Locate the cell with the specified text and output its [X, Y] center coordinate. 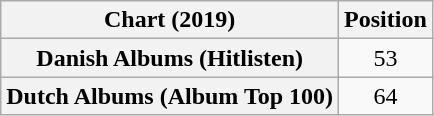
53 [386, 58]
Position [386, 20]
Danish Albums (Hitlisten) [170, 58]
64 [386, 96]
Chart (2019) [170, 20]
Dutch Albums (Album Top 100) [170, 96]
